Pinpoint the cell where the given text exists, returning its [X, Y] midpoint coordinate. 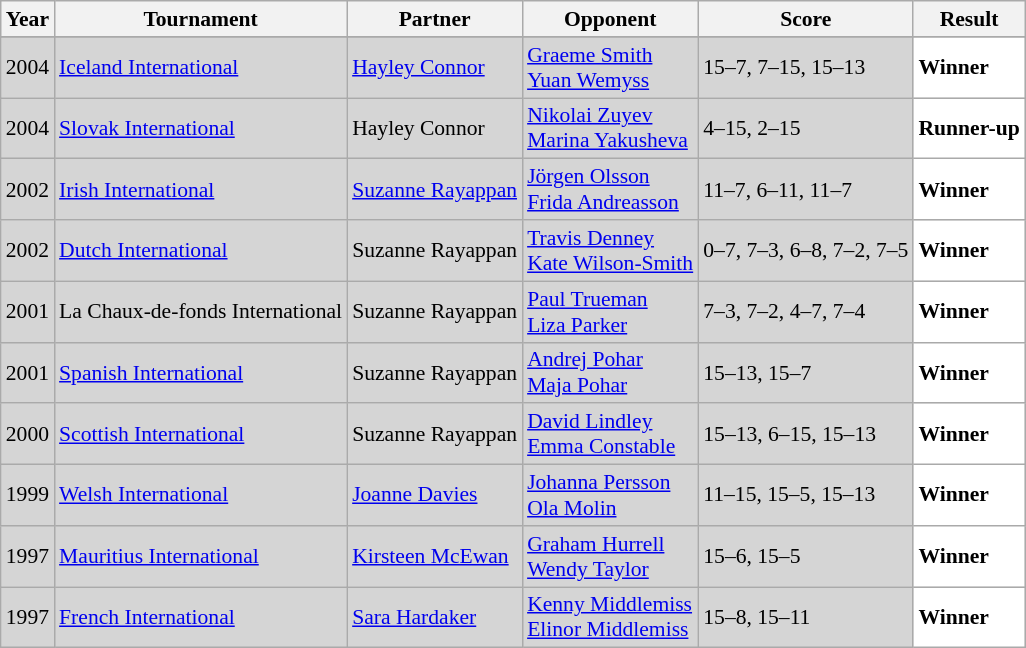
Result [968, 19]
4–15, 2–15 [806, 128]
11–7, 6–11, 11–7 [806, 190]
Paul Trueman Liza Parker [610, 312]
Kirsteen McEwan [434, 556]
Dutch International [200, 250]
15–13, 15–7 [806, 372]
Spanish International [200, 372]
Joanne Davies [434, 496]
Travis Denney Kate Wilson-Smith [610, 250]
0–7, 7–3, 6–8, 7–2, 7–5 [806, 250]
La Chaux-de-fonds International [200, 312]
2000 [28, 434]
15–7, 7–15, 15–13 [806, 68]
Runner-up [968, 128]
15–8, 15–11 [806, 618]
11–15, 15–5, 15–13 [806, 496]
Mauritius International [200, 556]
Partner [434, 19]
Score [806, 19]
7–3, 7–2, 4–7, 7–4 [806, 312]
1999 [28, 496]
French International [200, 618]
Year [28, 19]
Scottish International [200, 434]
Graham Hurrell Wendy Taylor [610, 556]
Jörgen Olsson Frida Andreasson [610, 190]
Nikolai Zuyev Marina Yakusheva [610, 128]
Welsh International [200, 496]
Sara Hardaker [434, 618]
15–13, 6–15, 15–13 [806, 434]
15–6, 15–5 [806, 556]
Andrej Pohar Maja Pohar [610, 372]
Iceland International [200, 68]
David Lindley Emma Constable [610, 434]
Graeme Smith Yuan Wemyss [610, 68]
Opponent [610, 19]
Slovak International [200, 128]
Tournament [200, 19]
Kenny Middlemiss Elinor Middlemiss [610, 618]
Irish International [200, 190]
Johanna Persson Ola Molin [610, 496]
